For the text-containing cell, return its midpoint in (x, y) coordinate format. 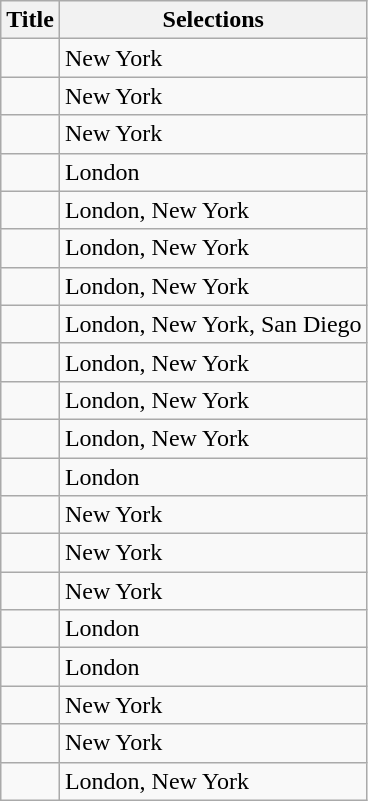
London, New York, San Diego (213, 324)
Selections (213, 20)
Title (30, 20)
